Return the (X, Y) coordinate for the center point of the cell that contains the specified text.  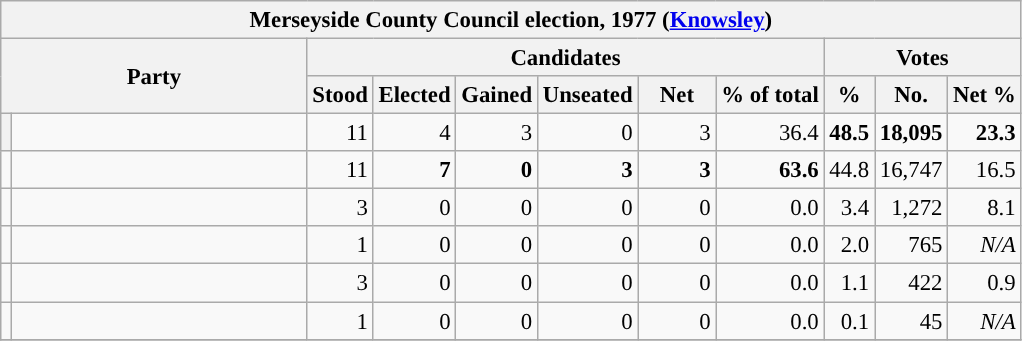
No. (910, 95)
3.4 (849, 208)
8.1 (984, 208)
Party (154, 76)
Votes (922, 58)
18,095 (910, 133)
16.5 (984, 170)
% (849, 95)
63.6 (770, 170)
1.1 (849, 283)
Gained (496, 95)
4 (414, 133)
1,272 (910, 208)
Net % (984, 95)
48.5 (849, 133)
Candidates (566, 58)
7 (414, 170)
Unseated (587, 95)
2.0 (849, 245)
Net (677, 95)
Stood (340, 95)
Elected (414, 95)
45 (910, 321)
0.1 (849, 321)
% of total (770, 95)
765 (910, 245)
0.9 (984, 283)
16,747 (910, 170)
422 (910, 283)
36.4 (770, 133)
Merseyside County Council election, 1977 (Knowsley) (511, 20)
23.3 (984, 133)
44.8 (849, 170)
